Search for the cell housing the specified text and yield its (X, Y) center coordinate. 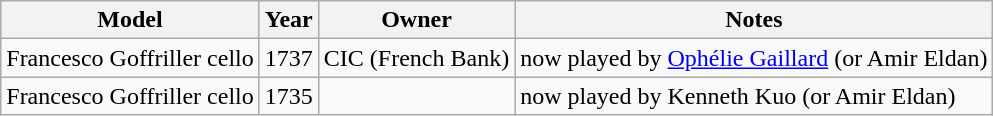
now played by Kenneth Kuo (or Amir Eldan) (754, 96)
CIC (French Bank) (416, 58)
1735 (288, 96)
Notes (754, 20)
Year (288, 20)
now played by Ophélie Gaillard (or Amir Eldan) (754, 58)
1737 (288, 58)
Model (130, 20)
Owner (416, 20)
